Identify which cell holds the provided text, then report its (X, Y) central coordinate. 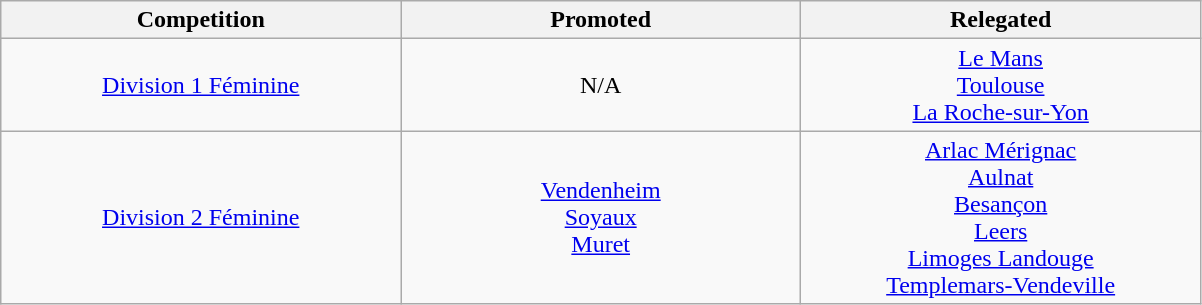
Promoted (601, 20)
Division 2 Féminine (201, 218)
Arlac Mérignac Aulnat Besançon Leers Limoges Landouge Templemars-Vendeville (1001, 218)
Vendenheim Soyaux Muret (601, 218)
Relegated (1001, 20)
Competition (201, 20)
N/A (601, 85)
Le Mans Toulouse La Roche-sur-Yon (1001, 85)
Division 1 Féminine (201, 85)
